Output the [X, Y] coordinate of the center of the cell containing the given text.  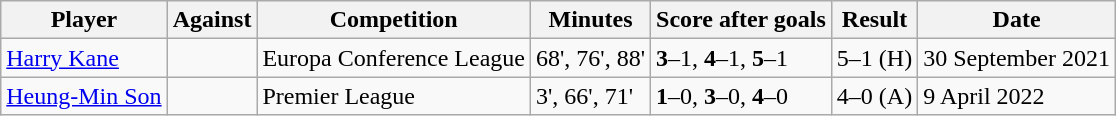
Result [874, 20]
5–1 (H) [874, 58]
Competition [394, 20]
Minutes [590, 20]
Harry Kane [84, 58]
3–1, 4–1, 5–1 [742, 58]
3', 66', 71' [590, 96]
4–0 (A) [874, 96]
Premier League [394, 96]
Player [84, 20]
Heung-Min Son [84, 96]
68', 76', 88' [590, 58]
Against [212, 20]
Europa Conference League [394, 58]
9 April 2022 [1017, 96]
Date [1017, 20]
1–0, 3–0, 4–0 [742, 96]
30 September 2021 [1017, 58]
Score after goals [742, 20]
